Scan for the cell matching the given text and deliver its (X, Y) coordinate at center. 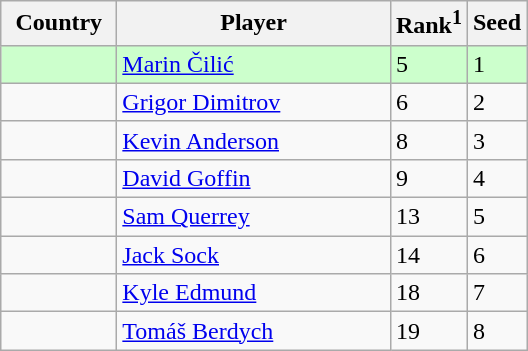
Tomáš Berdych (254, 331)
Country (59, 24)
Sam Querrey (254, 217)
Rank1 (428, 24)
Jack Sock (254, 255)
Player (254, 24)
18 (428, 293)
9 (428, 178)
1 (496, 64)
Seed (496, 24)
Kyle Edmund (254, 293)
4 (496, 178)
13 (428, 217)
David Goffin (254, 178)
7 (496, 293)
Grigor Dimitrov (254, 102)
2 (496, 102)
19 (428, 331)
14 (428, 255)
3 (496, 140)
Marin Čilić (254, 64)
Kevin Anderson (254, 140)
